Search for the cell housing the specified text and yield its [x, y] center coordinate. 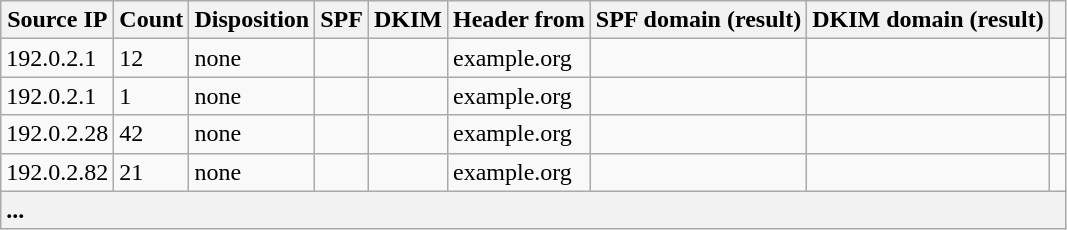
DKIM domain (result) [928, 20]
192.0.2.82 [58, 172]
192.0.2.28 [58, 134]
SPF [342, 20]
SPF domain (result) [698, 20]
Disposition [252, 20]
DKIM [408, 20]
Count [152, 20]
Header from [518, 20]
12 [152, 58]
1 [152, 96]
... [534, 210]
42 [152, 134]
21 [152, 172]
Source IP [58, 20]
